Scan for the cell matching the given text and deliver its [x, y] coordinate at center. 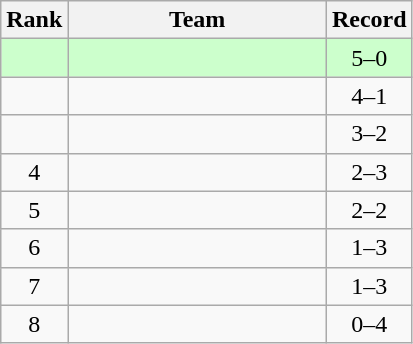
Rank [34, 20]
4–1 [369, 96]
2–3 [369, 172]
5 [34, 210]
8 [34, 324]
Record [369, 20]
4 [34, 172]
2–2 [369, 210]
Team [198, 20]
6 [34, 248]
0–4 [369, 324]
5–0 [369, 58]
3–2 [369, 134]
7 [34, 286]
